Determine the (x, y) coordinate at the center of the cell enclosing the given text.  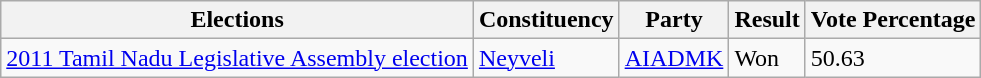
Vote Percentage (893, 20)
Constituency (546, 20)
Result (767, 20)
Neyveli (546, 58)
Won (767, 58)
Party (674, 20)
2011 Tamil Nadu Legislative Assembly election (238, 58)
AIADMK (674, 58)
Elections (238, 20)
50.63 (893, 58)
